Detect which cell encompasses the target text, then output its [X, Y] center coordinate. 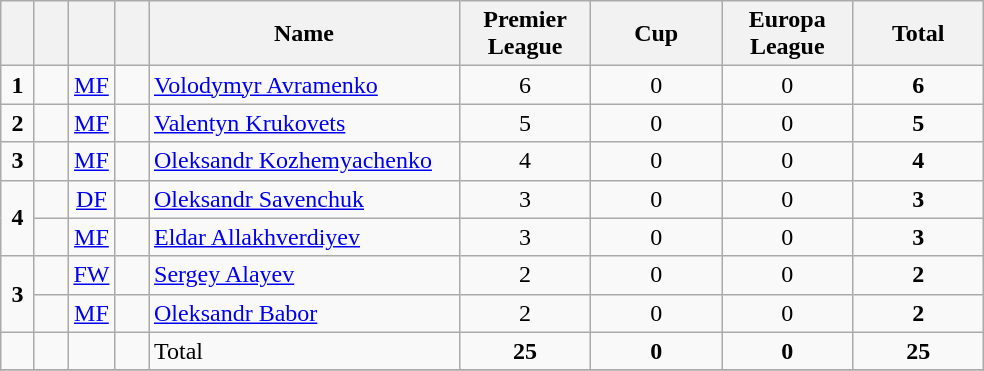
Oleksandr Babor [304, 313]
Eldar Allakhverdiyev [304, 237]
Oleksandr Kozhemyachenko [304, 161]
DF [92, 199]
Oleksandr Savenchuk [304, 199]
Europa League [788, 34]
FW [92, 275]
Cup [656, 34]
Sergey Alayev [304, 275]
1 [18, 85]
Valentyn Krukovets [304, 123]
Name [304, 34]
Premier League [526, 34]
Volodymyr Avramenko [304, 85]
